Extract the (x, y) coordinate from the center of the cell holding the provided text.  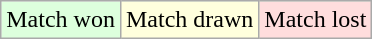
Match lost (316, 20)
Match won (61, 20)
Match drawn (189, 20)
